Identify which cell holds the provided text, then report its (x, y) central coordinate. 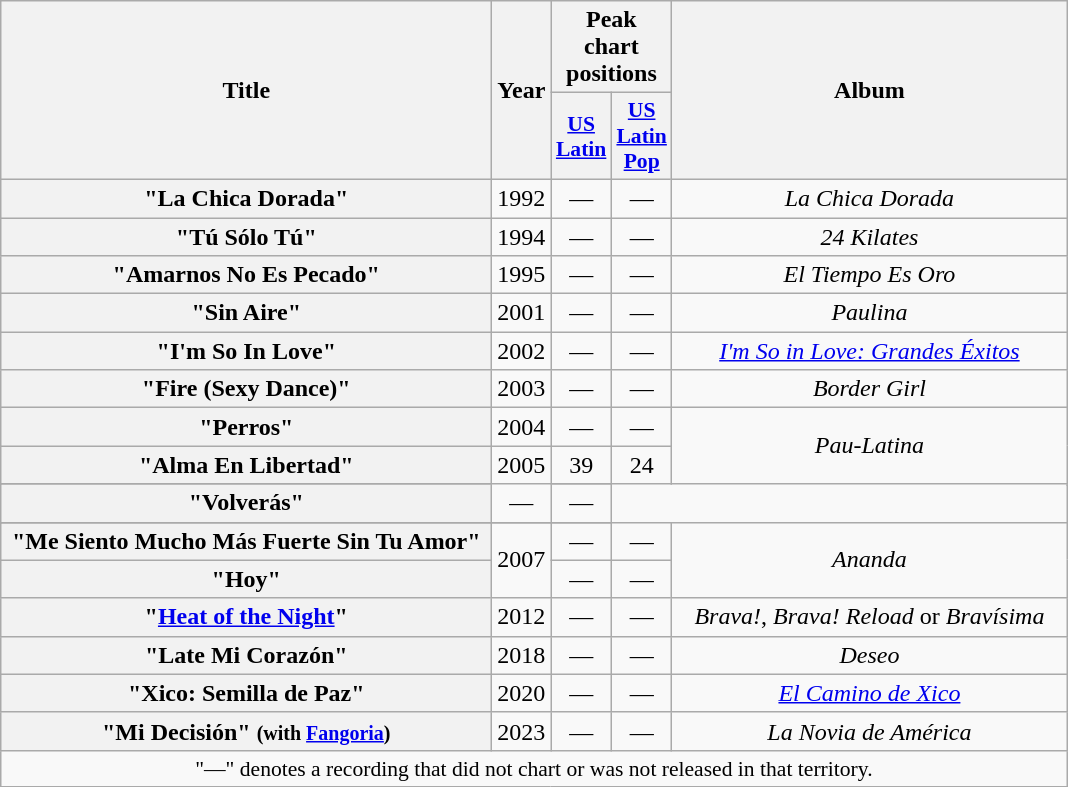
2007 (522, 560)
2005 (522, 465)
Peak chart positions (612, 47)
US Latin Pop (642, 136)
"Volverás" (246, 503)
"Tú Sólo Tú" (246, 237)
24 Kilates (870, 237)
24 (642, 465)
"Perros" (246, 427)
"Xico: Semilla de Paz" (246, 693)
El Camino de Xico (870, 693)
Paulina (870, 313)
39 (582, 465)
Brava!, Brava! Reload or Bravísima (870, 617)
2020 (522, 693)
2002 (522, 351)
US Latin (582, 136)
"Heat of the Night" (246, 617)
2001 (522, 313)
2023 (522, 731)
"Late Mi Corazón" (246, 655)
Pau-Latina (870, 446)
La Novia de América (870, 731)
"Alma En Libertad" (246, 465)
Border Girl (870, 389)
"Hoy" (246, 579)
"La Chica Dorada" (246, 198)
"Me Siento Mucho Más Fuerte Sin Tu Amor" (246, 541)
Deseo (870, 655)
El Tiempo Es Oro (870, 275)
2004 (522, 427)
"I'm So In Love" (246, 351)
2018 (522, 655)
"Mi Decisión" (with Fangoria) (246, 731)
Ananda (870, 560)
I'm So in Love: Grandes Éxitos (870, 351)
"Fire (Sexy Dance)" (246, 389)
1994 (522, 237)
Album (870, 90)
1992 (522, 198)
"Amarnos No Es Pecado" (246, 275)
"Sin Aire" (246, 313)
La Chica Dorada (870, 198)
Title (246, 90)
2003 (522, 389)
1995 (522, 275)
2012 (522, 617)
"—" denotes a recording that did not chart or was not released in that territory. (534, 768)
Year (522, 90)
